Detect which cell encompasses the target text, then output its (x, y) center coordinate. 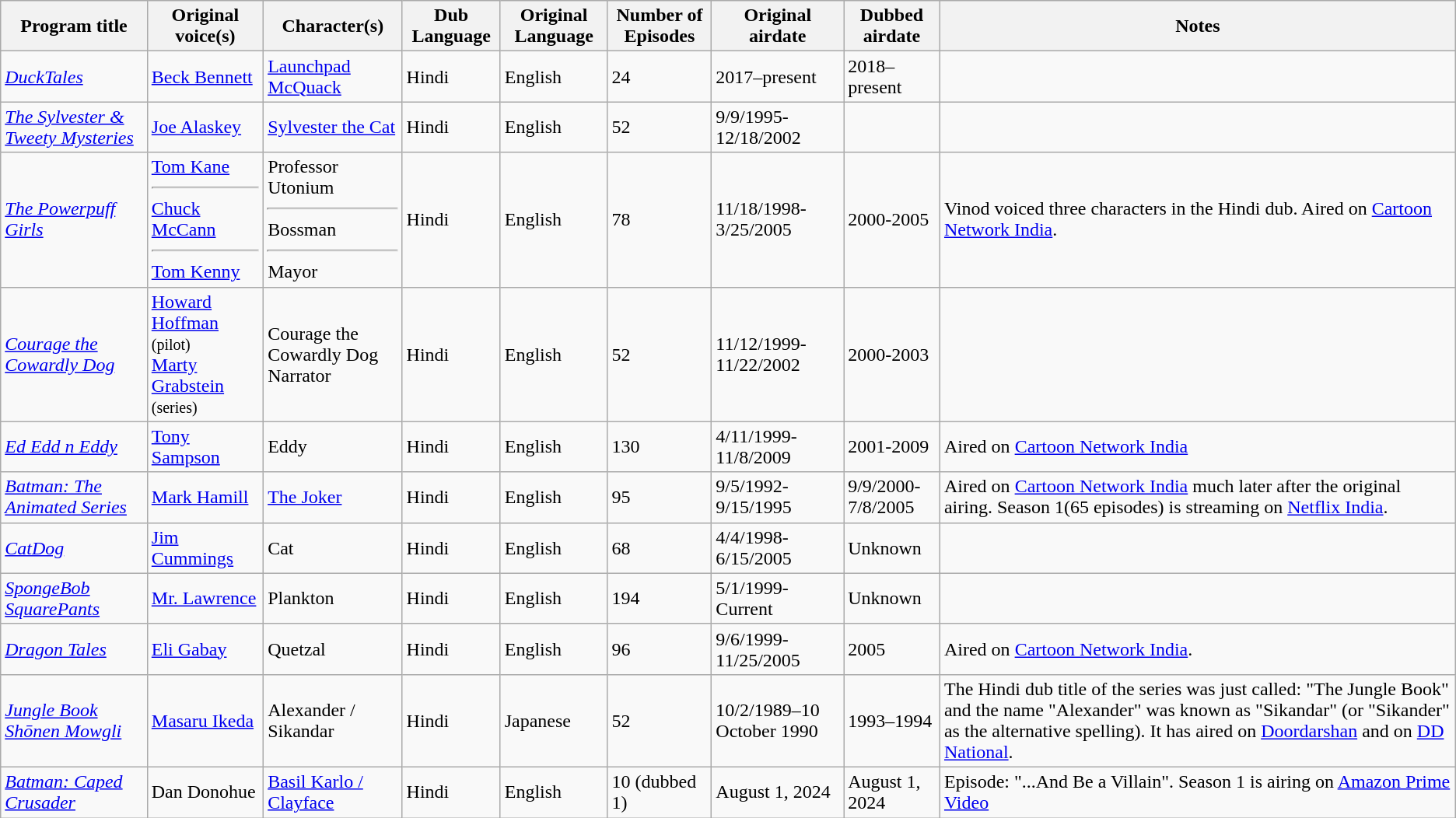
Dragon Tales (75, 648)
Cat (333, 547)
9/9/1995-12/18/2002 (778, 128)
4/4/1998-6/15/2005 (778, 547)
2000-2005 (892, 219)
10/2/1989–10 October 1990 (778, 720)
9/5/1992-9/15/1995 (778, 498)
The Joker (333, 498)
DuckTales (75, 76)
2001-2009 (892, 446)
9/6/1999-11/25/2005 (778, 648)
Ed Edd n Eddy (75, 446)
78 (660, 219)
10 (dubbed 1) (660, 792)
2017–present (778, 76)
Original airdate (778, 26)
Launchpad McQuack (333, 76)
Basil Karlo / Clayface (333, 792)
Batman: The Animated Series (75, 498)
Aired on Cartoon Network India much later after the original airing. Season 1(65 episodes) is streaming on Netflix India. (1198, 498)
Courage the Cowardly Dog (75, 355)
2018–present (892, 76)
The Powerpuff Girls (75, 219)
Episode: "...And Be a Villain". Season 1 is airing on Amazon Prime Video (1198, 792)
Notes (1198, 26)
Eli Gabay (205, 648)
Howard Hoffman (pilot) Marty Grabstein (series) (205, 355)
2000-2003 (892, 355)
Japanese (554, 720)
Sylvester the Cat (333, 128)
130 (660, 446)
Eddy (333, 446)
SpongeBob SquarePants (75, 599)
Jim Cummings (205, 547)
Dan Donohue (205, 792)
11/12/1999-11/22/2002 (778, 355)
Aired on Cartoon Network India. (1198, 648)
Jungle Book Shōnen Mowgli (75, 720)
5/1/1999-Current (778, 599)
Alexander / Sikandar (333, 720)
Beck Bennett (205, 76)
Number of Episodes (660, 26)
Character(s) (333, 26)
Program title (75, 26)
Dubbed airdate (892, 26)
68 (660, 547)
Aired on Cartoon Network India (1198, 446)
Mr. Lawrence (205, 599)
11/18/1998-3/25/2005 (778, 219)
CatDog (75, 547)
Original voice(s) (205, 26)
Plankton (333, 599)
4/11/1999-11/8/2009 (778, 446)
Joe Alaskey (205, 128)
The Sylvester & Tweety Mysteries (75, 128)
Original Language (554, 26)
Batman: Caped Crusader (75, 792)
1993–1994 (892, 720)
96 (660, 648)
2005 (892, 648)
Professor Utonium Bossman Mayor (333, 219)
Tom Kane Chuck McCann Tom Kenny (205, 219)
Vinod voiced three characters in the Hindi dub. Aired on Cartoon Network India. (1198, 219)
194 (660, 599)
95 (660, 498)
24 (660, 76)
9/9/2000-7/8/2005 (892, 498)
Courage the Cowardly Dog Narrator (333, 355)
Tony Sampson (205, 446)
Quetzal (333, 648)
Mark Hamill (205, 498)
Dub Language (451, 26)
Masaru Ikeda (205, 720)
